Output the [x, y] coordinate of the center of the cell containing the given text.  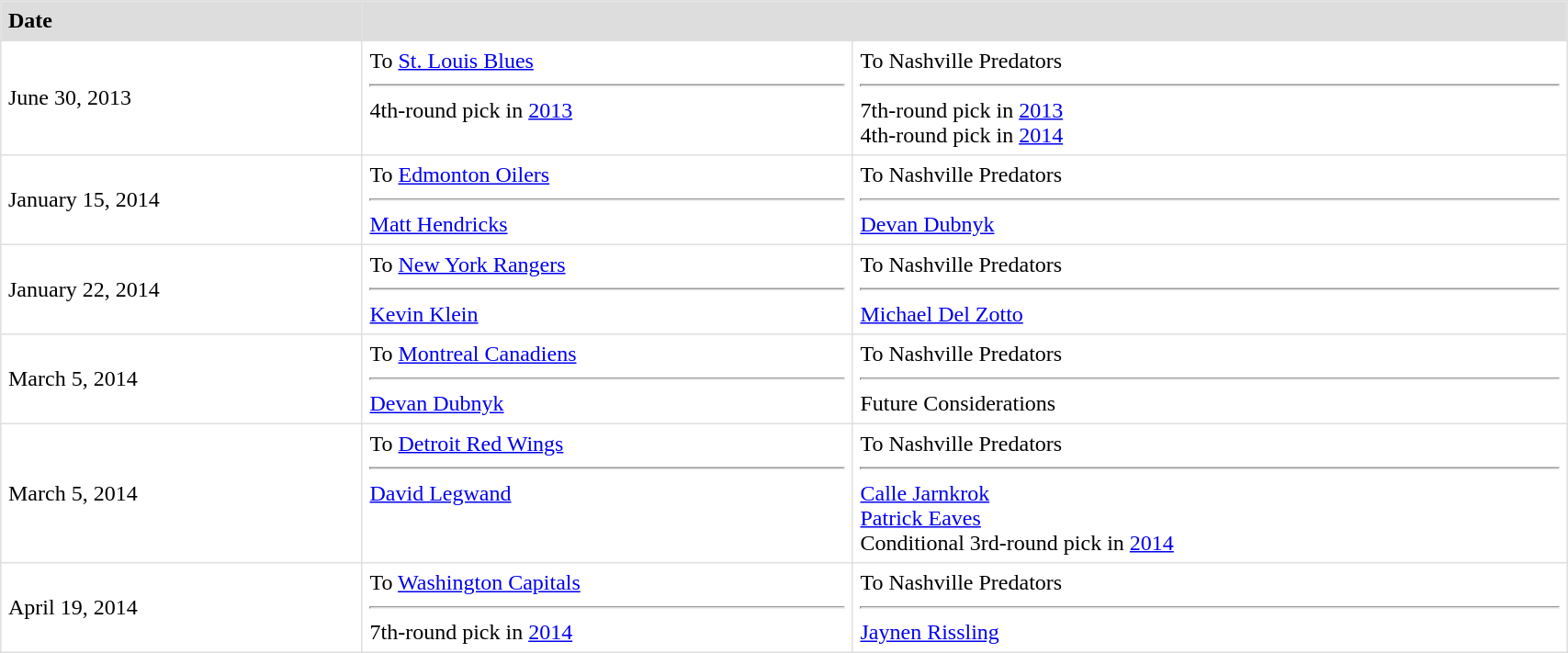
To Nashville Predators Devan Dubnyk [1209, 200]
June 30, 2013 [182, 97]
To Montreal Canadiens Devan Dubnyk [607, 379]
To Edmonton Oilers Matt Hendricks [607, 200]
To Detroit Red Wings David Legwand [607, 493]
April 19, 2014 [182, 608]
Date [182, 21]
To Nashville Predators Michael Del Zotto [1209, 289]
To Washington Capitals 7th-round pick in 2014 [607, 608]
January 15, 2014 [182, 200]
To Nashville Predators Calle JarnkrokPatrick EavesConditional 3rd-round pick in 2014 [1209, 493]
To Nashville Predators Future Considerations [1209, 379]
January 22, 2014 [182, 289]
To Nashville Predators Jaynen Rissling [1209, 608]
To Nashville Predators 7th-round pick in 20134th-round pick in 2014 [1209, 97]
To St. Louis Blues 4th-round pick in 2013 [607, 97]
To New York Rangers Kevin Klein [607, 289]
